Search for the cell housing the specified text and yield its [x, y] center coordinate. 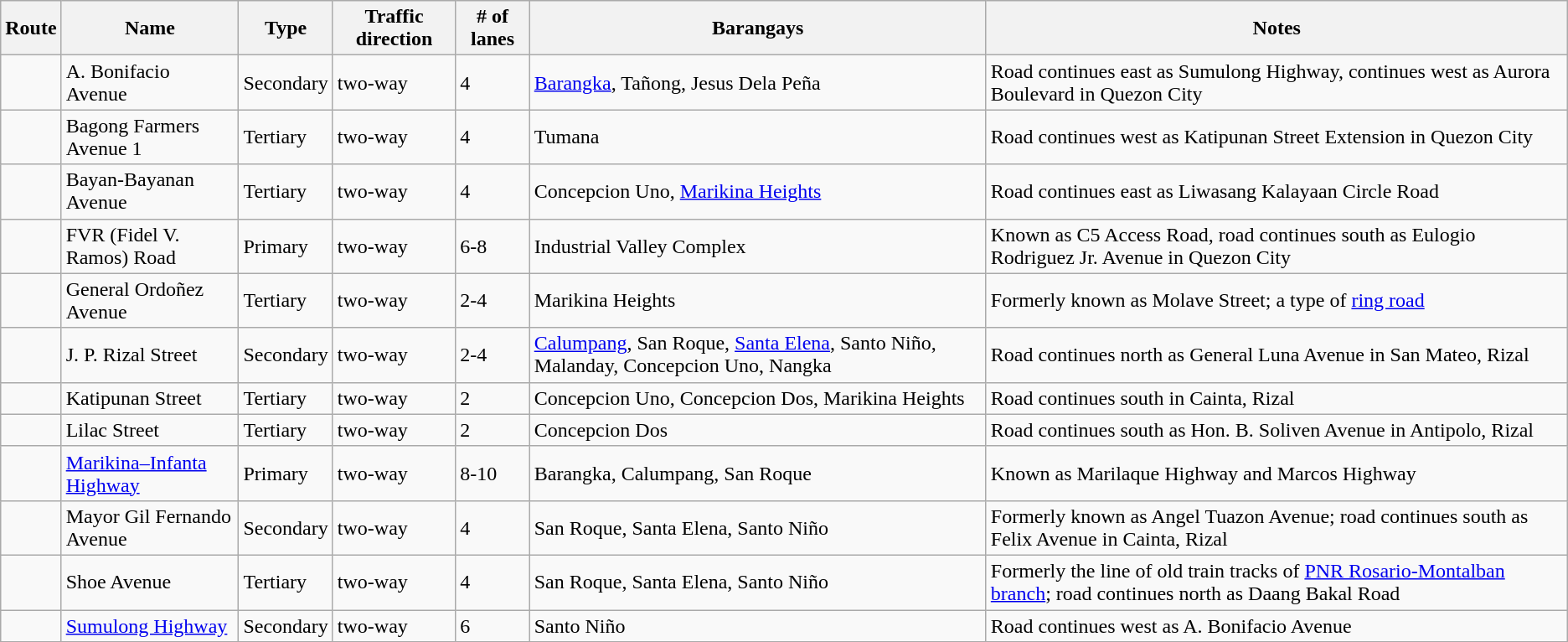
Santo Niño [757, 626]
Road continues east as Sumulong Highway, continues west as Aurora Boulevard in Quezon City [1277, 82]
Mayor Gil Fernando Avenue [150, 528]
Sumulong Highway [150, 626]
Known as Marilaque Highway and Marcos Highway [1277, 473]
Concepcion Uno, Concepcion Dos, Marikina Heights [757, 398]
Bayan-Bayanan Avenue [150, 191]
8-10 [493, 473]
J. P. Rizal Street [150, 355]
6-8 [493, 246]
Concepcion Uno, Marikina Heights [757, 191]
Route [31, 28]
Notes [1277, 28]
Industrial Valley Complex [757, 246]
Barangays [757, 28]
Road continues north as General Luna Avenue in San Mateo, Rizal [1277, 355]
Road continues west as Katipunan Street Extension in Quezon City [1277, 137]
6 [493, 626]
General Ordoñez Avenue [150, 300]
Marikina–Infanta Highway [150, 473]
Road continues west as A. Bonifacio Avenue [1277, 626]
Known as C5 Access Road, road continues south as Eulogio Rodriguez Jr. Avenue in Quezon City [1277, 246]
Barangka, Tañong, Jesus Dela Peña [757, 82]
Marikina Heights [757, 300]
Tumana [757, 137]
Type [286, 28]
Name [150, 28]
Bagong Farmers Avenue 1 [150, 137]
Formerly the line of old train tracks of PNR Rosario-Montalban branch; road continues north as Daang Bakal Road [1277, 582]
Lilac Street [150, 430]
Formerly known as Molave Street; a type of ring road [1277, 300]
Barangka, Calumpang, San Roque [757, 473]
Road continues south as Hon. B. Soliven Avenue in Antipolo, Rizal [1277, 430]
Concepcion Dos [757, 430]
Road continues east as Liwasang Kalayaan Circle Road [1277, 191]
A. Bonifacio Avenue [150, 82]
Shoe Avenue [150, 582]
Katipunan Street [150, 398]
Traffic direction [394, 28]
Calumpang, San Roque, Santa Elena, Santo Niño, Malanday, Concepcion Uno, Nangka [757, 355]
FVR (Fidel V. Ramos) Road [150, 246]
Formerly known as Angel Tuazon Avenue; road continues south as Felix Avenue in Cainta, Rizal [1277, 528]
Road continues south in Cainta, Rizal [1277, 398]
# of lanes [493, 28]
